Identify which cell holds the provided text, then report its [x, y] central coordinate. 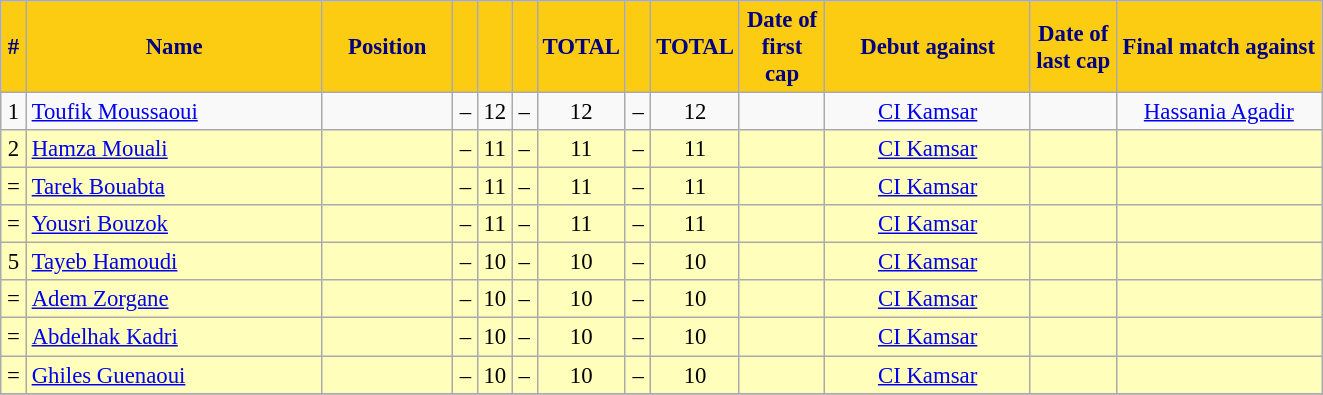
Toufik Moussaoui [174, 112]
5 [14, 262]
Date of first cap [782, 47]
2 [14, 149]
Ghiles Guenaoui [174, 375]
Position [388, 47]
Adem Zorgane [174, 299]
Yousri Bouzok [174, 224]
Abdelhak Kadri [174, 337]
Debut against [928, 47]
Tarek Bouabta [174, 187]
Date of last cap [1073, 47]
# [14, 47]
Name [174, 47]
Hassania Agadir [1219, 112]
Hamza Mouali [174, 149]
1 [14, 112]
Final match against [1219, 47]
Tayeb Hamoudi [174, 262]
